Find where the given text appears and provide that cell's center as (x, y) coordinate. 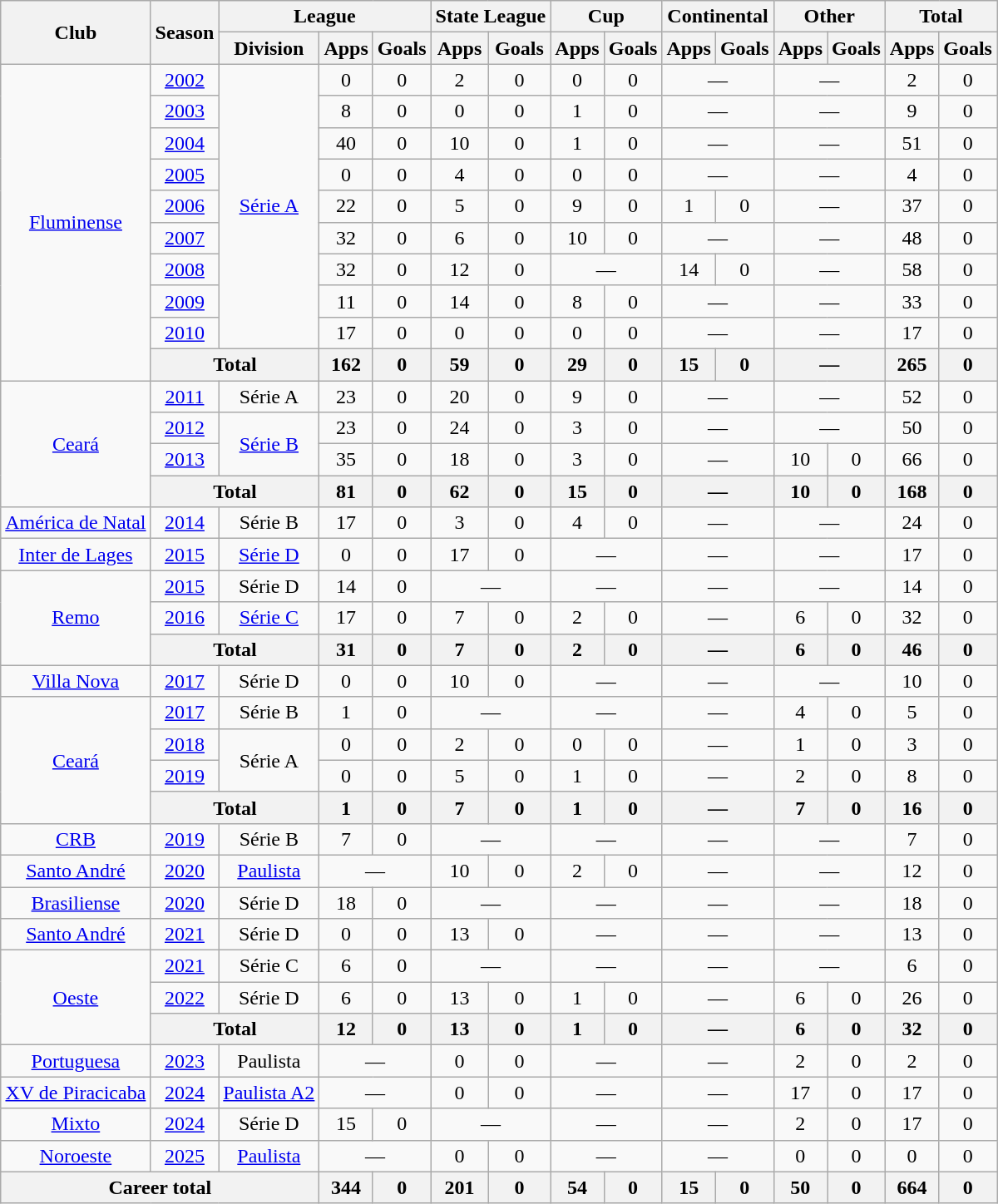
State League (491, 17)
2018 (185, 744)
2010 (185, 333)
37 (912, 206)
2014 (185, 523)
2023 (185, 1061)
35 (346, 460)
América de Natal (76, 523)
Mixto (76, 1124)
Season (185, 32)
Brasiliense (76, 902)
Club (76, 32)
11 (346, 301)
2003 (185, 111)
2006 (185, 206)
Career total (160, 1187)
29 (577, 364)
CRB (76, 839)
XV de Piracicaba (76, 1093)
168 (912, 491)
46 (912, 649)
2025 (185, 1156)
201 (459, 1187)
Cup (606, 17)
Inter de Lages (76, 555)
Oeste (76, 998)
2002 (185, 80)
162 (346, 364)
League (324, 17)
2005 (185, 175)
22 (346, 206)
2016 (185, 618)
Other (829, 17)
344 (346, 1187)
40 (346, 143)
51 (912, 143)
Remo (76, 618)
20 (459, 397)
2022 (185, 998)
Portuguesa (76, 1061)
Noroeste (76, 1156)
16 (912, 807)
2011 (185, 397)
Fluminense (76, 223)
31 (346, 649)
26 (912, 998)
62 (459, 491)
Continental (718, 17)
2008 (185, 269)
66 (912, 460)
Villa Nova (76, 681)
48 (912, 238)
Division (269, 48)
2013 (185, 460)
2012 (185, 428)
664 (912, 1187)
2009 (185, 301)
33 (912, 301)
2004 (185, 143)
2007 (185, 238)
265 (912, 364)
52 (912, 397)
Paulista A2 (269, 1093)
54 (577, 1187)
59 (459, 364)
81 (346, 491)
58 (912, 269)
